Capture the cell that displays the provided text and extract its (X, Y) central coordinate. 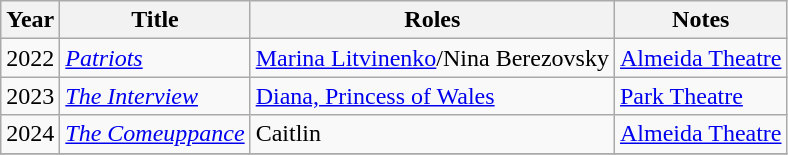
The Interview (155, 96)
Park Theatre (700, 96)
Patriots (155, 58)
2024 (30, 134)
Diana, Princess of Wales (432, 96)
Marina Litvinenko/Nina Berezovsky (432, 58)
Title (155, 20)
Roles (432, 20)
Year (30, 20)
2023 (30, 96)
2022 (30, 58)
Caitlin (432, 134)
The Comeuppance (155, 134)
Notes (700, 20)
